Return the [x, y] coordinate for the center point of the cell that contains the specified text.  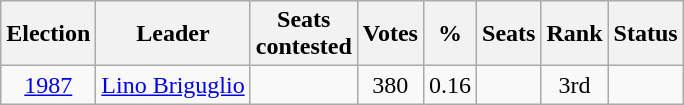
Leader [173, 34]
Lino Briguglio [173, 85]
380 [390, 85]
Rank [574, 34]
Votes [390, 34]
1987 [48, 85]
Election [48, 34]
3rd [574, 85]
Status [646, 34]
Seatscontested [304, 34]
% [450, 34]
0.16 [450, 85]
Seats [509, 34]
